Extract the (X, Y) coordinate from the center of the cell holding the provided text.  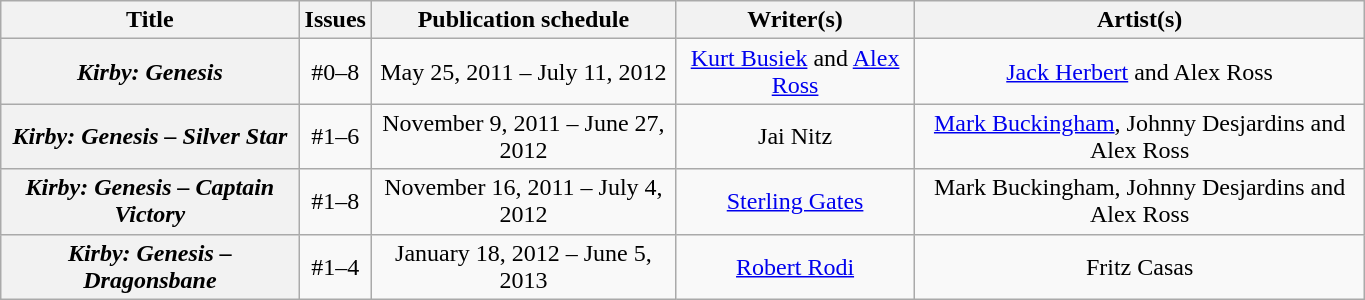
Kirby: Genesis – Captain Victory (150, 202)
Sterling Gates (794, 202)
Writer(s) (794, 20)
Issues (335, 20)
January 18, 2012 – June 5, 2013 (523, 266)
Kirby: Genesis – Dragonsbane (150, 266)
#1–4 (335, 266)
Title (150, 20)
Kirby: Genesis – Silver Star (150, 136)
Jai Nitz (794, 136)
#1–6 (335, 136)
May 25, 2011 – July 11, 2012 (523, 72)
#0–8 (335, 72)
Publication schedule (523, 20)
Fritz Casas (1140, 266)
#1–8 (335, 202)
Artist(s) (1140, 20)
Jack Herbert and Alex Ross (1140, 72)
Kirby: Genesis (150, 72)
Kurt Busiek and Alex Ross (794, 72)
Robert Rodi (794, 266)
November 9, 2011 – June 27, 2012 (523, 136)
November 16, 2011 – July 4, 2012 (523, 202)
